Extract the [X, Y] coordinate from the center of the cell holding the provided text.  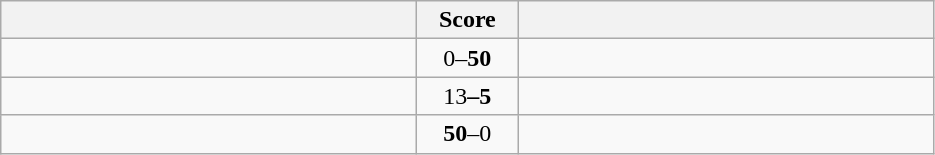
0–50 [468, 58]
Score [468, 20]
50–0 [468, 134]
13–5 [468, 96]
